For the text-containing cell, return its midpoint in (x, y) coordinate format. 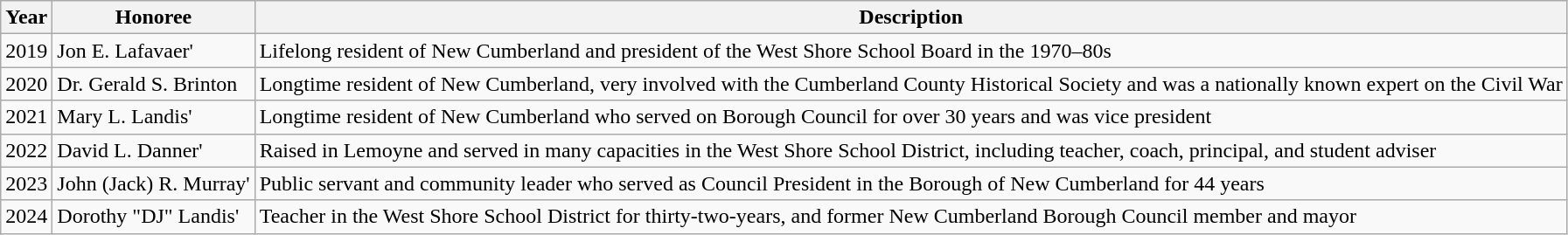
Raised in Lemoyne and served in many capacities in the West Shore School District, including teacher, coach, principal, and student adviser (911, 150)
2022 (26, 150)
2020 (26, 84)
Mary L. Landis' (154, 117)
2021 (26, 117)
Dorothy "DJ" Landis' (154, 217)
Longtime resident of New Cumberland, very involved with the Cumberland County Historical Society and was a nationally known expert on the Civil War (911, 84)
2019 (26, 51)
Longtime resident of New Cumberland who served on Borough Council for over 30 years and was vice president (911, 117)
David L. Danner' (154, 150)
Description (911, 17)
Teacher in the West Shore School District for thirty-two-years, and former New Cumberland Borough Council member and mayor (911, 217)
John (Jack) R. Murray' (154, 183)
Public servant and community leader who served as Council President in the Borough of New Cumberland for 44 years (911, 183)
2023 (26, 183)
Honoree (154, 17)
Dr. Gerald S. Brinton (154, 84)
Lifelong resident of New Cumberland and president of the West Shore School Board in the 1970–80s (911, 51)
2024 (26, 217)
Jon E. Lafavaer' (154, 51)
Year (26, 17)
